Output the (x, y) coordinate of the center of the cell containing the given text.  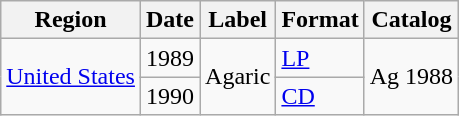
CD (320, 96)
United States (71, 77)
1990 (170, 96)
Date (170, 20)
Format (320, 20)
Catalog (411, 20)
Ag 1988 (411, 77)
Agaric (238, 77)
LP (320, 58)
1989 (170, 58)
Label (238, 20)
Region (71, 20)
